Search for the cell housing the specified text and yield its (X, Y) center coordinate. 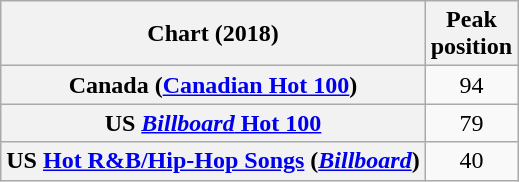
79 (471, 123)
Chart (2018) (213, 34)
US Hot R&B/Hip-Hop Songs (Billboard) (213, 161)
US Billboard Hot 100 (213, 123)
Canada (Canadian Hot 100) (213, 85)
94 (471, 85)
40 (471, 161)
Peakposition (471, 34)
